From the cell containing the given text, extract its center point as (x, y) coordinate. 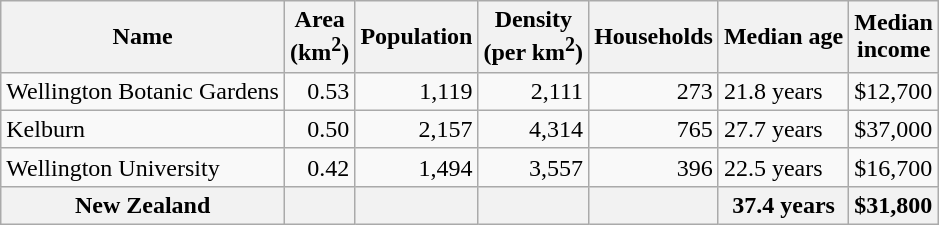
1,494 (416, 167)
765 (654, 129)
Medianincome (894, 37)
Density(per km2) (534, 37)
21.8 years (783, 91)
Households (654, 37)
$37,000 (894, 129)
Population (416, 37)
$12,700 (894, 91)
0.53 (319, 91)
Median age (783, 37)
27.7 years (783, 129)
0.42 (319, 167)
4,314 (534, 129)
3,557 (534, 167)
$16,700 (894, 167)
37.4 years (783, 205)
396 (654, 167)
1,119 (416, 91)
Name (143, 37)
Wellington University (143, 167)
2,111 (534, 91)
273 (654, 91)
Kelburn (143, 129)
Wellington Botanic Gardens (143, 91)
New Zealand (143, 205)
22.5 years (783, 167)
$31,800 (894, 205)
Area(km2) (319, 37)
2,157 (416, 129)
0.50 (319, 129)
